Output the (x, y) coordinate of the center of the cell containing the given text.  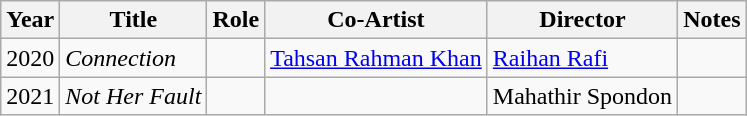
Mahathir Spondon (582, 96)
Title (134, 20)
Co-Artist (376, 20)
Notes (712, 20)
Year (30, 20)
Role (236, 20)
Director (582, 20)
Tahsan Rahman Khan (376, 58)
Connection (134, 58)
Raihan Rafi (582, 58)
Not Her Fault (134, 96)
2021 (30, 96)
2020 (30, 58)
